Provide the [X, Y] coordinate of the cell's center where the given text is located.  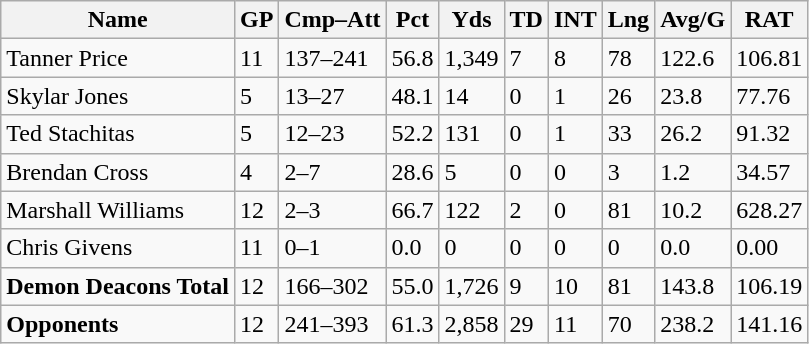
TD [526, 20]
Brendan Cross [118, 172]
4 [256, 172]
131 [472, 134]
137–241 [332, 58]
Pct [412, 20]
2–3 [332, 210]
52.2 [412, 134]
13–27 [332, 96]
106.19 [770, 286]
GP [256, 20]
28.6 [412, 172]
3 [628, 172]
77.76 [770, 96]
7 [526, 58]
Marshall Williams [118, 210]
Ted Stachitas [118, 134]
14 [472, 96]
1,349 [472, 58]
122 [472, 210]
10 [575, 286]
Chris Givens [118, 248]
INT [575, 20]
RAT [770, 20]
34.57 [770, 172]
0–1 [332, 248]
Opponents [118, 324]
Demon Deacons Total [118, 286]
26.2 [693, 134]
1.2 [693, 172]
2 [526, 210]
33 [628, 134]
56.8 [412, 58]
141.16 [770, 324]
9 [526, 286]
66.7 [412, 210]
78 [628, 58]
12–23 [332, 134]
Avg/G [693, 20]
10.2 [693, 210]
91.32 [770, 134]
23.8 [693, 96]
241–393 [332, 324]
70 [628, 324]
166–302 [332, 286]
Skylar Jones [118, 96]
238.2 [693, 324]
26 [628, 96]
Tanner Price [118, 58]
122.6 [693, 58]
2,858 [472, 324]
Lng [628, 20]
29 [526, 324]
143.8 [693, 286]
8 [575, 58]
48.1 [412, 96]
106.81 [770, 58]
Yds [472, 20]
628.27 [770, 210]
0.00 [770, 248]
Name [118, 20]
2–7 [332, 172]
1,726 [472, 286]
Cmp–Att [332, 20]
61.3 [412, 324]
55.0 [412, 286]
